Find where the given text appears and provide that cell's center as (X, Y) coordinate. 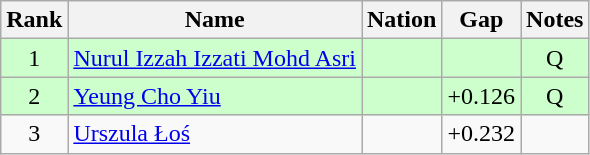
Notes (555, 20)
Yeung Cho Yiu (215, 96)
Rank (34, 20)
2 (34, 96)
Nation (402, 20)
1 (34, 58)
+0.232 (482, 134)
Gap (482, 20)
3 (34, 134)
Urszula Łoś (215, 134)
+0.126 (482, 96)
Nurul Izzah Izzati Mohd Asri (215, 58)
Name (215, 20)
